Find where the given text appears and provide that cell's center as (x, y) coordinate. 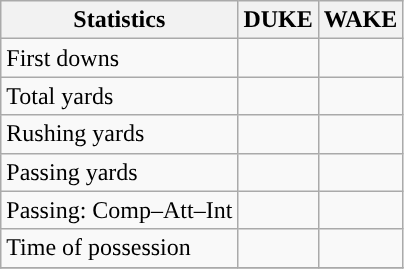
Passing yards (120, 172)
Statistics (120, 20)
DUKE (278, 20)
Total yards (120, 96)
Rushing yards (120, 134)
WAKE (360, 20)
First downs (120, 58)
Time of possession (120, 248)
Passing: Comp–Att–Int (120, 210)
